Search for the cell housing the specified text and yield its [X, Y] center coordinate. 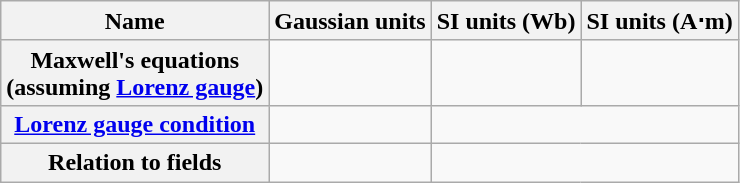
SI units (Wb) [506, 21]
Gaussian units [350, 21]
Lorenz gauge condition [135, 124]
SI units (A⋅m) [660, 21]
Relation to fields [135, 162]
Maxwell's equations (assuming Lorenz gauge) [135, 72]
Name [135, 21]
